Capture the cell that displays the provided text and extract its [X, Y] central coordinate. 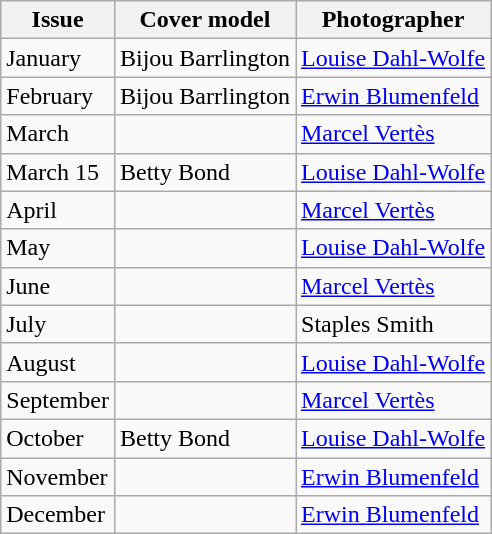
Cover model [204, 20]
January [58, 58]
Issue [58, 20]
July [58, 324]
June [58, 286]
February [58, 96]
May [58, 248]
December [58, 515]
October [58, 438]
November [58, 477]
Staples Smith [394, 324]
September [58, 400]
August [58, 362]
April [58, 210]
March 15 [58, 172]
Photographer [394, 20]
March [58, 134]
